Return the [X, Y] coordinate for the center point of the cell that contains the specified text.  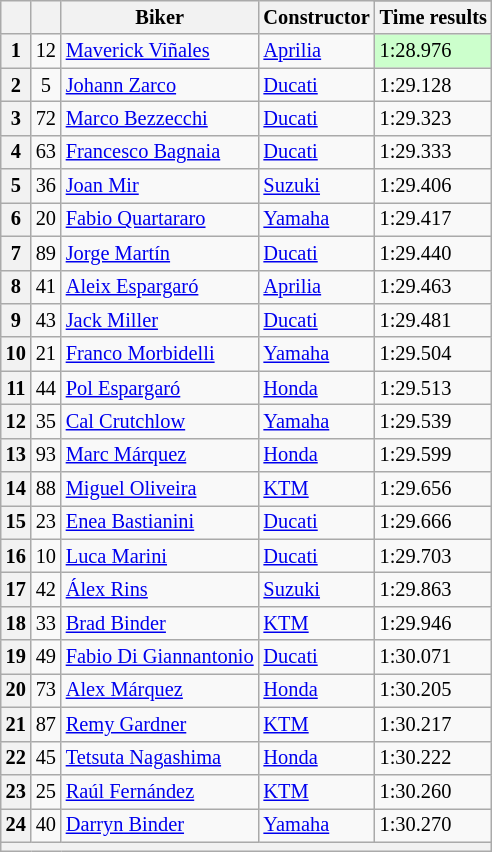
1:30.260 [434, 791]
Alex Márquez [160, 690]
Fabio Di Giannantonio [160, 657]
Brad Binder [160, 623]
1:29.863 [434, 589]
1:29.539 [434, 421]
1:29.463 [434, 287]
Joan Mir [160, 186]
17 [16, 589]
8 [16, 287]
16 [16, 556]
33 [46, 623]
Jack Miller [160, 320]
Cal Crutchlow [160, 421]
49 [46, 657]
41 [46, 287]
1 [16, 51]
Tetsuta Nagashima [160, 758]
Jorge Martín [160, 253]
18 [16, 623]
Biker [160, 17]
44 [46, 388]
Marco Bezzecchi [160, 118]
3 [16, 118]
6 [16, 219]
14 [16, 489]
1:30.222 [434, 758]
9 [16, 320]
63 [46, 152]
73 [46, 690]
2 [16, 85]
Miguel Oliveira [160, 489]
22 [16, 758]
1:28.976 [434, 51]
1:29.513 [434, 388]
1:29.333 [434, 152]
15 [16, 522]
45 [46, 758]
1:29.946 [434, 623]
13 [16, 455]
Franco Morbidelli [160, 354]
Marc Márquez [160, 455]
19 [16, 657]
Luca Marini [160, 556]
42 [46, 589]
36 [46, 186]
43 [46, 320]
7 [16, 253]
1:29.417 [434, 219]
Time results [434, 17]
Pol Espargaró [160, 388]
1:29.128 [434, 85]
Johann Zarco [160, 85]
Francesco Bagnaia [160, 152]
35 [46, 421]
Raúl Fernández [160, 791]
Maverick Viñales [160, 51]
Fabio Quartararo [160, 219]
93 [46, 455]
1:29.481 [434, 320]
89 [46, 253]
1:30.205 [434, 690]
88 [46, 489]
1:30.217 [434, 724]
24 [16, 825]
1:29.504 [434, 354]
72 [46, 118]
Remy Gardner [160, 724]
1:29.440 [434, 253]
25 [46, 791]
1:29.656 [434, 489]
1:29.323 [434, 118]
1:29.666 [434, 522]
Darryn Binder [160, 825]
Aleix Espargaró [160, 287]
Enea Bastianini [160, 522]
Álex Rins [160, 589]
Constructor [317, 17]
87 [46, 724]
1:29.703 [434, 556]
40 [46, 825]
11 [16, 388]
1:29.599 [434, 455]
4 [16, 152]
1:29.406 [434, 186]
1:30.071 [434, 657]
1:30.270 [434, 825]
